Detect which cell encompasses the target text, then output its (X, Y) center coordinate. 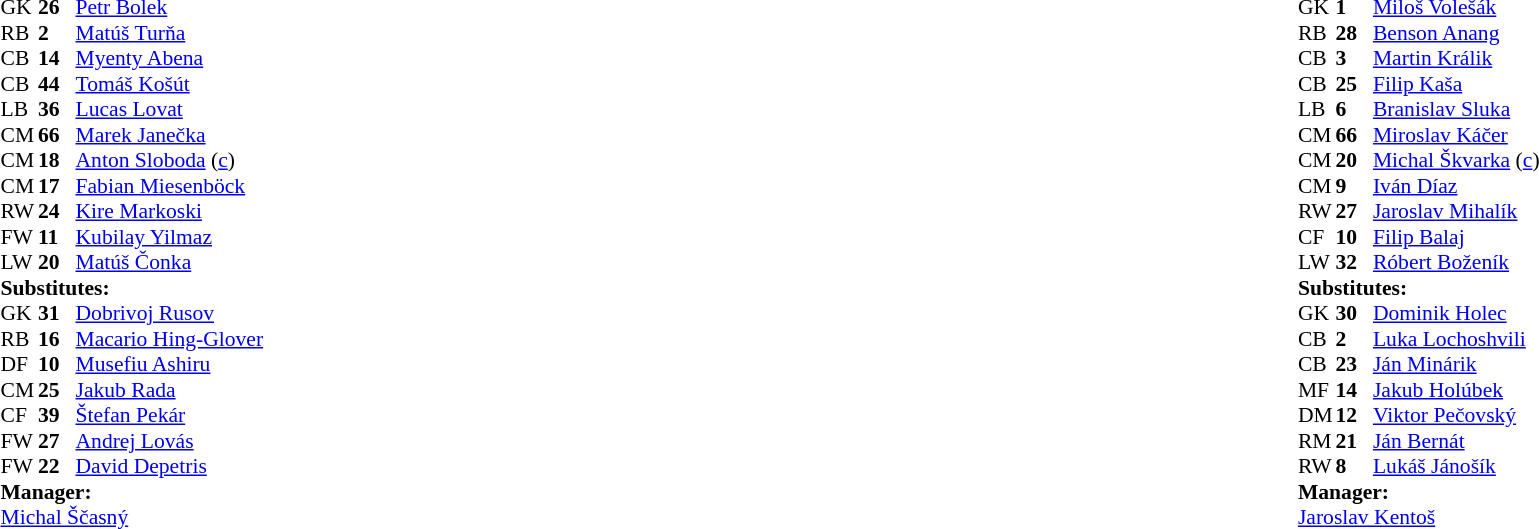
23 (1354, 365)
3 (1354, 59)
Matúš Turňa (170, 33)
16 (57, 339)
Andrej Lovás (170, 441)
DF (19, 365)
24 (57, 211)
36 (57, 109)
Macario Hing-Glover (170, 339)
Anton Sloboda (c) (170, 161)
39 (57, 415)
Fabian Miesenböck (170, 186)
Tomáš Košút (170, 84)
Marek Janečka (170, 135)
Manager: (132, 492)
Matúš Čonka (170, 263)
30 (1354, 313)
Musefiu Ashiru (170, 365)
12 (1354, 415)
Kire Markoski (170, 211)
22 (57, 467)
28 (1354, 33)
17 (57, 186)
RM (1317, 441)
Kubilay Yilmaz (170, 237)
Jakub Rada (170, 390)
18 (57, 161)
8 (1354, 467)
Substitutes: (132, 288)
DM (1317, 415)
21 (1354, 441)
Myenty Abena (170, 59)
Štefan Pekár (170, 415)
MF (1317, 390)
6 (1354, 109)
44 (57, 84)
Lucas Lovat (170, 109)
9 (1354, 186)
David Depetris (170, 467)
31 (57, 313)
Dobrivoj Rusov (170, 313)
32 (1354, 263)
11 (57, 237)
